Return (X, Y) of the center of cell containing provided text 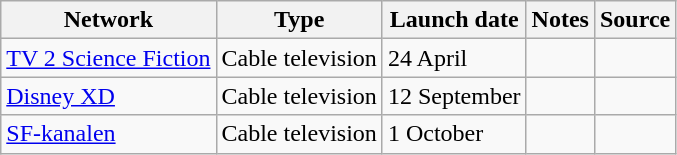
1 October (454, 134)
Type (299, 20)
Network (108, 20)
Launch date (454, 20)
TV 2 Science Fiction (108, 58)
24 April (454, 58)
Source (634, 20)
Disney XD (108, 96)
SF-kanalen (108, 134)
Notes (560, 20)
12 September (454, 96)
